Output the [x, y] coordinate of the center of the cell containing the given text.  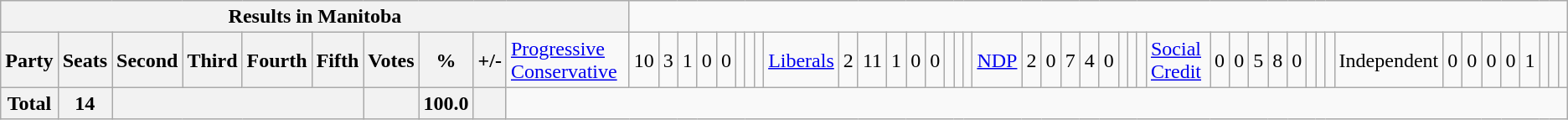
Seats [85, 60]
Results in Manitoba [315, 17]
7 [1070, 60]
% [446, 60]
NDP [997, 60]
4 [1089, 60]
Total [29, 103]
Liberals [802, 60]
8 [1278, 60]
Fifth [338, 60]
10 [643, 60]
Second [147, 60]
3 [668, 60]
Progressive Conservative [568, 60]
14 [85, 103]
100.0 [446, 103]
Votes [391, 60]
Party [29, 60]
Fourth [276, 60]
Social Credit [1178, 60]
+/- [489, 60]
5 [1258, 60]
11 [872, 60]
Independent [1389, 60]
Third [213, 60]
